Return the [X, Y] coordinate for the center point of the cell that contains the specified text.  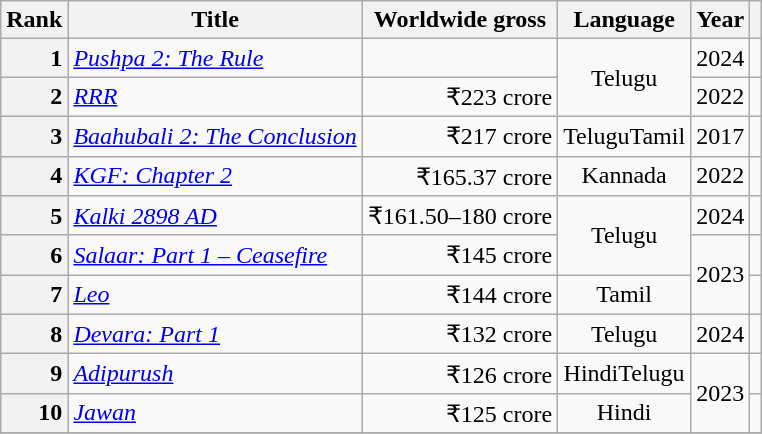
Leo [215, 295]
Devara: Part 1 [215, 334]
1 [34, 58]
Hindi [624, 413]
6 [34, 255]
₹144 crore [460, 295]
₹223 crore [460, 97]
Rank [34, 20]
9 [34, 374]
Tamil [624, 295]
RRR [215, 97]
Language [624, 20]
₹125 crore [460, 413]
₹165.37 crore [460, 176]
Worldwide gross [460, 20]
HindiTelugu [624, 374]
Baahubali 2: The Conclusion [215, 136]
Kannada [624, 176]
Adipurush [215, 374]
₹132 crore [460, 334]
Pushpa 2: The Rule [215, 58]
Jawan [215, 413]
KGF: Chapter 2 [215, 176]
Kalki 2898 AD [215, 216]
Title [215, 20]
2 [34, 97]
8 [34, 334]
4 [34, 176]
Salaar: Part 1 – Ceasefire [215, 255]
7 [34, 295]
10 [34, 413]
₹161.50–180 crore [460, 216]
₹217 crore [460, 136]
TeluguTamil [624, 136]
Year [720, 20]
₹145 crore [460, 255]
₹126 crore [460, 374]
5 [34, 216]
3 [34, 136]
2017 [720, 136]
